Determine the [X, Y] coordinate at the center of the cell enclosing the given text.  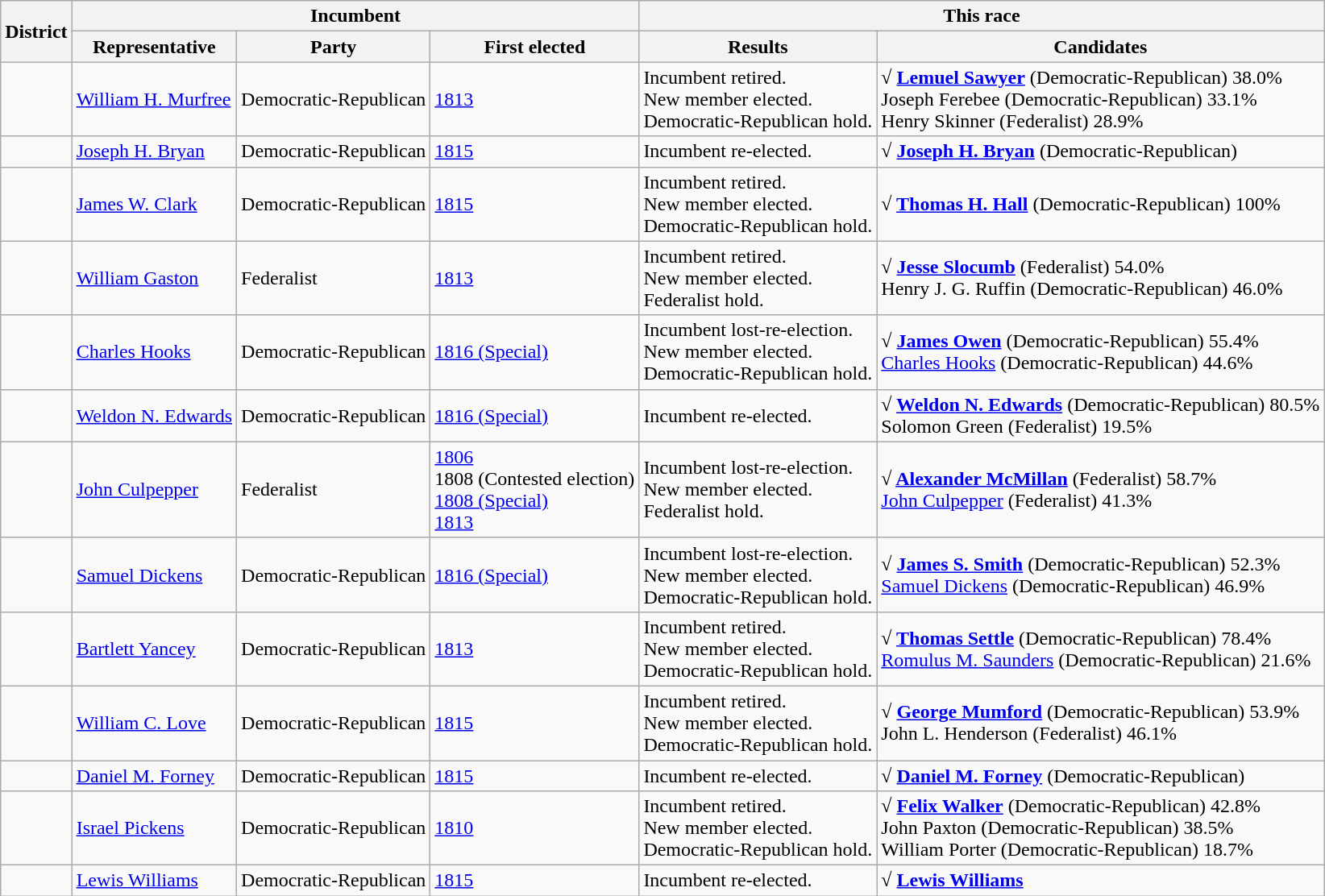
√ Thomas Settle (Democratic-Republican) 78.4%Romulus M. Saunders (Democratic-Republican) 21.6% [1101, 649]
√ Felix Walker (Democratic-Republican) 42.8%John Paxton (Democratic-Republican) 38.5%William Porter (Democratic-Republican) 18.7% [1101, 828]
District [36, 31]
Israel Pickens [154, 828]
Incumbent [355, 16]
William H. Murfree [154, 99]
√ James Owen (Democratic-Republican) 55.4%Charles Hooks (Democratic-Republican) 44.6% [1101, 352]
John Culpepper [154, 490]
√ James S. Smith (Democratic-Republican) 52.3%Samuel Dickens (Democratic-Republican) 46.9% [1101, 575]
Party [334, 47]
William Gaston [154, 278]
1810 [535, 828]
√ Thomas H. Hall (Democratic-Republican) 100% [1101, 204]
√ Alexander McMillan (Federalist) 58.7%John Culpepper (Federalist) 41.3% [1101, 490]
√ Lemuel Sawyer (Democratic-Republican) 38.0%Joseph Ferebee (Democratic-Republican) 33.1%Henry Skinner (Federalist) 28.9% [1101, 99]
18061808 (Contested election)1808 (Special)1813 [535, 490]
Charles Hooks [154, 352]
James W. Clark [154, 204]
Bartlett Yancey [154, 649]
Representative [154, 47]
Candidates [1101, 47]
Incumbent lost-re-election.New member elected.Federalist hold. [758, 490]
√ Weldon N. Edwards (Democratic-Republican) 80.5%Solomon Green (Federalist) 19.5% [1101, 416]
√ Daniel M. Forney (Democratic-Republican) [1101, 776]
Samuel Dickens [154, 575]
First elected [535, 47]
√ Jesse Slocumb (Federalist) 54.0%Henry J. G. Ruffin (Democratic-Republican) 46.0% [1101, 278]
Results [758, 47]
This race [982, 16]
Joseph H. Bryan [154, 151]
Incumbent retired.New member elected.Federalist hold. [758, 278]
William C. Love [154, 723]
Weldon N. Edwards [154, 416]
√ George Mumford (Democratic-Republican) 53.9%John L. Henderson (Federalist) 46.1% [1101, 723]
Lewis Williams [154, 881]
Daniel M. Forney [154, 776]
√ Lewis Williams [1101, 881]
√ Joseph H. Bryan (Democratic-Republican) [1101, 151]
